Capture the cell that displays the provided text and extract its (x, y) central coordinate. 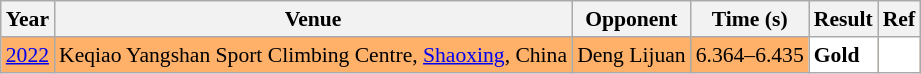
2022 (28, 55)
Result (844, 19)
Deng Lijuan (632, 55)
Ref (899, 19)
Year (28, 19)
Opponent (632, 19)
Time (s) (750, 19)
Keqiao Yangshan Sport Climbing Centre, Shaoxing, China (313, 55)
6.364–6.435 (750, 55)
Venue (313, 19)
Gold (844, 55)
